From the cell containing the given text, extract its center point as (X, Y) coordinate. 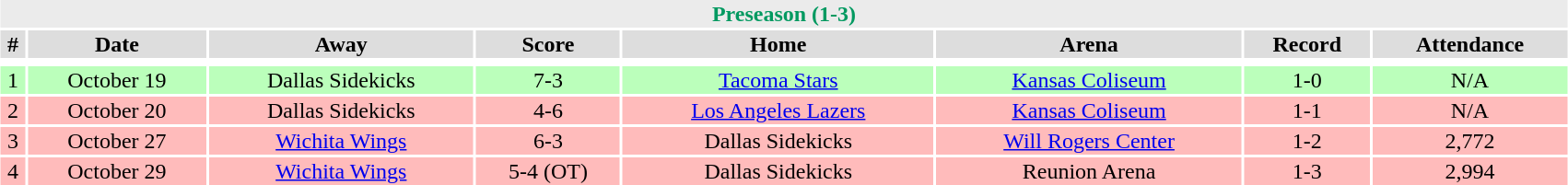
1-2 (1307, 141)
2,994 (1470, 171)
2 (13, 110)
Attendance (1470, 44)
4 (13, 171)
Score (548, 44)
Los Angeles Lazers (778, 110)
Away (341, 44)
Tacoma Stars (778, 80)
1-1 (1307, 110)
October 29 (117, 171)
7-3 (548, 80)
October 20 (117, 110)
5-4 (OT) (548, 171)
4-6 (548, 110)
Will Rogers Center (1089, 141)
Date (117, 44)
Preseason (1-3) (784, 14)
October 27 (117, 141)
1-0 (1307, 80)
2,772 (1470, 141)
# (13, 44)
Record (1307, 44)
Arena (1089, 44)
3 (13, 141)
October 19 (117, 80)
1-3 (1307, 171)
Reunion Arena (1089, 171)
6-3 (548, 141)
Home (778, 44)
1 (13, 80)
